For the text-containing cell, return its midpoint in (X, Y) coordinate format. 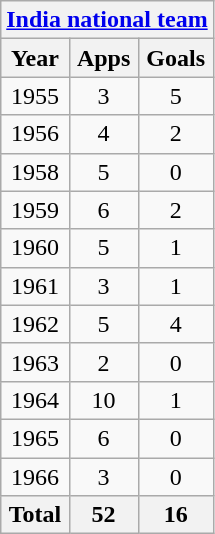
1960 (35, 248)
1955 (35, 96)
1966 (35, 477)
1959 (35, 210)
1958 (35, 172)
1963 (35, 362)
52 (104, 515)
1956 (35, 134)
10 (104, 400)
Total (35, 515)
Apps (104, 58)
1962 (35, 324)
1964 (35, 400)
1965 (35, 438)
1961 (35, 286)
India national team (107, 20)
Goals (176, 58)
16 (176, 515)
Year (35, 58)
